For the text-containing cell, return its midpoint in (X, Y) coordinate format. 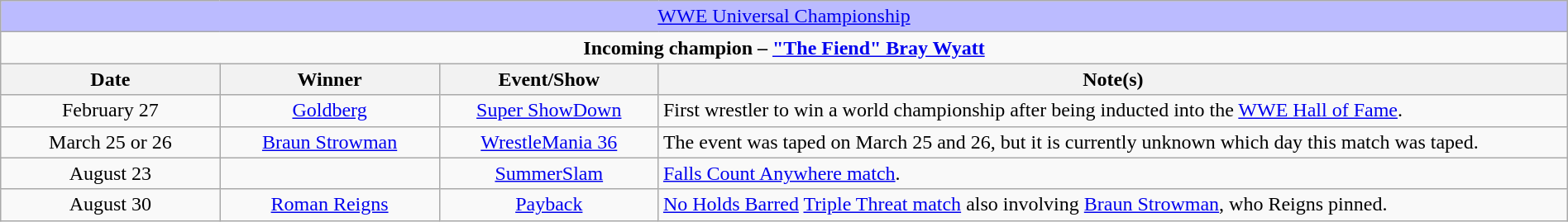
WWE Universal Championship (784, 17)
No Holds Barred Triple Threat match also involving Braun Strowman, who Reigns pinned. (1113, 205)
Note(s) (1113, 79)
Braun Strowman (329, 142)
Incoming champion – "The Fiend" Bray Wyatt (784, 48)
SummerSlam (549, 173)
The event was taped on March 25 and 26, but it is currently unknown which day this match was taped. (1113, 142)
Event/Show (549, 79)
Payback (549, 205)
Date (111, 79)
WrestleMania 36 (549, 142)
March 25 or 26 (111, 142)
Falls Count Anywhere match. (1113, 173)
Goldberg (329, 111)
Super ShowDown (549, 111)
Roman Reigns (329, 205)
August 23 (111, 173)
February 27 (111, 111)
First wrestler to win a world championship after being inducted into the WWE Hall of Fame. (1113, 111)
August 30 (111, 205)
Winner (329, 79)
